Scan for the cell matching the given text and deliver its (x, y) coordinate at center. 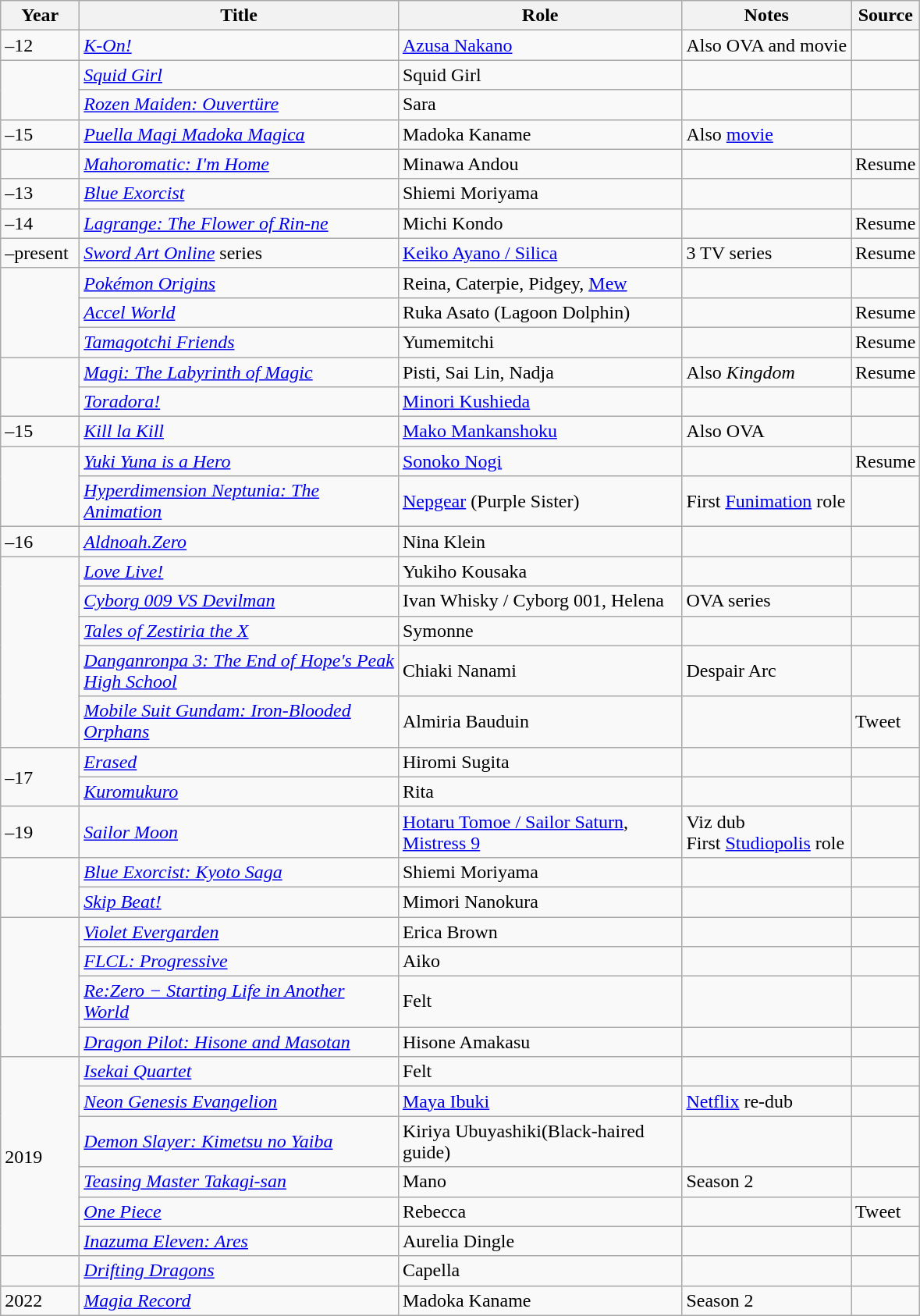
Inazuma Eleven: Ares (239, 1241)
Capella (540, 1271)
Also movie (766, 134)
Symonne (540, 631)
–19 (41, 832)
Aldnoah.Zero (239, 542)
Tales of Zestiria the X (239, 631)
Sword Art Online series (239, 253)
Chiaki Nanami (540, 671)
Source (886, 16)
Hyperdimension Neptunia: The Animation (239, 501)
Drifting Dragons (239, 1271)
Violet Evergarden (239, 931)
Mano (540, 1182)
Magia Record (239, 1300)
First Funimation role (766, 501)
Hiromi Sugita (540, 762)
Demon Slayer: Kimetsu no Yaiba (239, 1141)
Kiriya Ubuyashiki(Black-haired guide) (540, 1141)
Despair Arc (766, 671)
Teasing Master Takagi-san (239, 1182)
Yumemitchi (540, 342)
Viz dubFirst Studiopolis role (766, 832)
Isekai Quartet (239, 1072)
2019 (41, 1157)
–13 (41, 194)
Rita (540, 791)
Azusa Nakano (540, 45)
Tamagotchi Friends (239, 342)
Also OVA and movie (766, 45)
Hisone Amakasu (540, 1042)
Aiko (540, 962)
Hotaru Tomoe / Sailor Saturn, Mistress 9 (540, 832)
–14 (41, 223)
Mimori Nanokura (540, 902)
Pisti, Sai Lin, Nadja (540, 372)
Blue Exorcist (239, 194)
Danganronpa 3: The End of Hope's Peak High School (239, 671)
Netflix re-dub (766, 1101)
K-On! (239, 45)
Accel World (239, 312)
Toradora! (239, 402)
Puella Magi Madoka Magica (239, 134)
Erased (239, 762)
OVA series (766, 601)
Reina, Caterpie, Pidgey, Mew (540, 283)
–12 (41, 45)
Mobile Suit Gundam: Iron-Blooded Orphans (239, 721)
Pokémon Origins (239, 283)
Minori Kushieda (540, 402)
Ruka Asato (Lagoon Dolphin) (540, 312)
Sailor Moon (239, 832)
Blue Exorcist: Kyoto Saga (239, 872)
FLCL: Progressive (239, 962)
Ivan Whisky / Cyborg 001, Helena (540, 601)
Re:Zero − Starting Life in Another World (239, 1002)
Nepgear (Purple Sister) (540, 501)
Almiria Bauduin (540, 721)
3 TV series (766, 253)
Also Kingdom (766, 372)
Minawa Andou (540, 164)
Love Live! (239, 571)
Aurelia Dingle (540, 1241)
Rebecca (540, 1211)
Nina Klein (540, 542)
Keiko Ayano / Silica (540, 253)
Sara (540, 105)
Kill la Kill (239, 432)
Role (540, 16)
Yuki Yuna is a Hero (239, 461)
One Piece (239, 1211)
Sonoko Nogi (540, 461)
Year (41, 16)
–present (41, 253)
Rozen Maiden: Ouvertüre (239, 105)
Dragon Pilot: Hisone and Masotan (239, 1042)
Skip Beat! (239, 902)
Maya Ibuki (540, 1101)
Michi Kondo (540, 223)
Cyborg 009 VS Devilman (239, 601)
Erica Brown (540, 931)
–16 (41, 542)
Also OVA (766, 432)
Neon Genesis Evangelion (239, 1101)
Mahoromatic: I'm Home (239, 164)
Lagrange: The Flower of Rin-ne (239, 223)
Yukiho Kousaka (540, 571)
Mako Mankanshoku (540, 432)
Kuromukuro (239, 791)
2022 (41, 1300)
–17 (41, 777)
Magi: The Labyrinth of Magic (239, 372)
Title (239, 16)
Notes (766, 16)
